Pinpoint the cell where the given text exists, returning its [X, Y] midpoint coordinate. 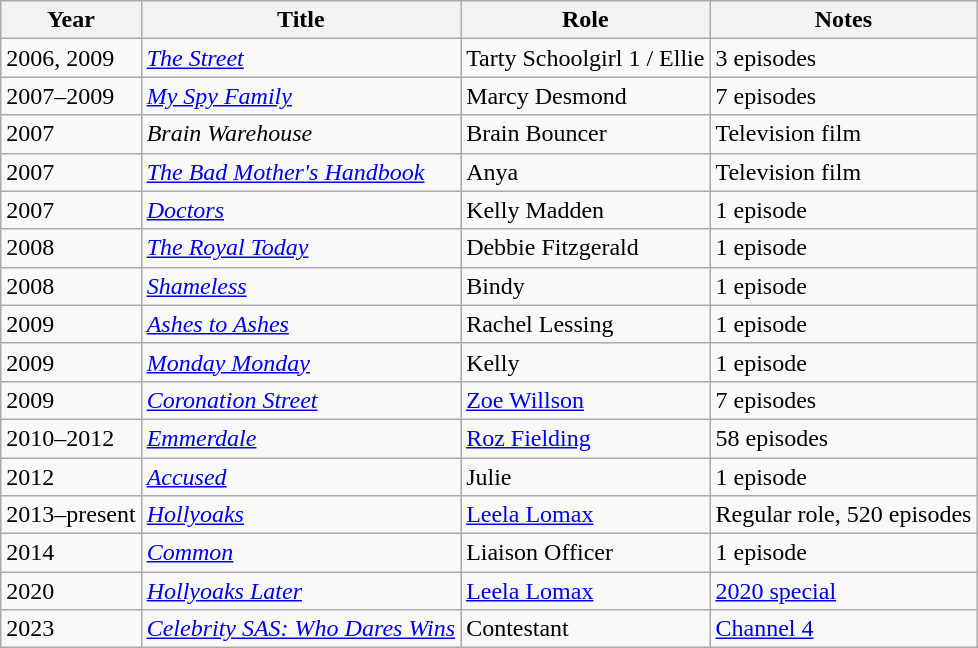
Rachel Lessing [586, 324]
2010–2012 [71, 438]
Marcy Desmond [586, 96]
Julie [586, 477]
Liaison Officer [586, 553]
The Bad Mother's Handbook [300, 172]
Brain Warehouse [300, 134]
Notes [844, 20]
Monday Monday [300, 362]
Common [300, 553]
Hollyoaks Later [300, 591]
Title [300, 20]
Celebrity SAS: Who Dares Wins [300, 629]
3 episodes [844, 58]
2020 special [844, 591]
Brain Bouncer [586, 134]
My Spy Family [300, 96]
2013–present [71, 515]
2020 [71, 591]
Contestant [586, 629]
Ashes to Ashes [300, 324]
Kelly [586, 362]
Zoe Willson [586, 400]
Regular role, 520 episodes [844, 515]
Hollyoaks [300, 515]
Doctors [300, 210]
2012 [71, 477]
Roz Fielding [586, 438]
Coronation Street [300, 400]
Tarty Schoolgirl 1 / Ellie [586, 58]
Anya [586, 172]
Bindy [586, 286]
2023 [71, 629]
Role [586, 20]
2007–2009 [71, 96]
Kelly Madden [586, 210]
2006, 2009 [71, 58]
58 episodes [844, 438]
The Street [300, 58]
The Royal Today [300, 248]
Emmerdale [300, 438]
Accused [300, 477]
Debbie Fitzgerald [586, 248]
2014 [71, 553]
Year [71, 20]
Channel 4 [844, 629]
Shameless [300, 286]
